Identify which cell holds the provided text, then report its [x, y] central coordinate. 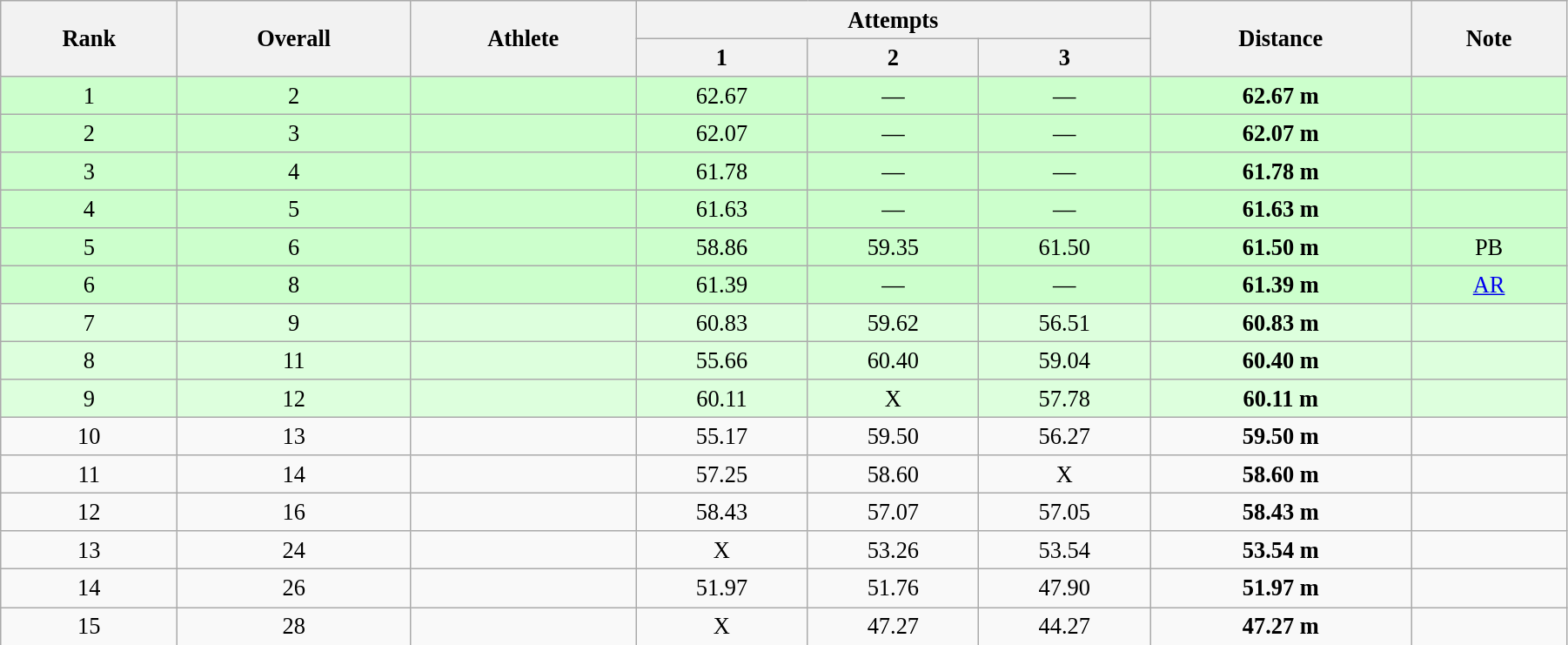
61.39 [722, 285]
55.66 [722, 360]
Distance [1281, 38]
60.83 m [1281, 323]
53.54 [1065, 550]
16 [294, 512]
57.78 [1065, 399]
28 [294, 626]
53.26 [893, 550]
60.40 m [1281, 360]
Attempts [893, 19]
58.43 [722, 512]
7 [89, 323]
60.11 [722, 399]
15 [89, 626]
57.25 [722, 474]
62.07 m [1281, 133]
PB [1490, 247]
60.11 m [1281, 399]
56.51 [1065, 323]
58.86 [722, 247]
58.60 m [1281, 474]
57.07 [893, 512]
61.63 [722, 209]
62.67 [722, 95]
59.04 [1065, 360]
47.90 [1065, 588]
53.54 m [1281, 550]
24 [294, 550]
51.76 [893, 588]
26 [294, 588]
60.40 [893, 360]
61.50 m [1281, 247]
51.97 [722, 588]
47.27 [893, 626]
51.97 m [1281, 588]
Athlete [522, 38]
Note [1490, 38]
62.07 [722, 133]
58.43 m [1281, 512]
61.63 m [1281, 209]
60.83 [722, 323]
58.60 [893, 474]
61.78 [722, 171]
59.50 m [1281, 436]
59.62 [893, 323]
61.50 [1065, 247]
Overall [294, 38]
57.05 [1065, 512]
56.27 [1065, 436]
Rank [89, 38]
62.67 m [1281, 95]
61.39 m [1281, 285]
59.35 [893, 247]
47.27 m [1281, 626]
AR [1490, 285]
61.78 m [1281, 171]
59.50 [893, 436]
55.17 [722, 436]
44.27 [1065, 626]
10 [89, 436]
